Scan for the cell matching the given text and deliver its [X, Y] coordinate at center. 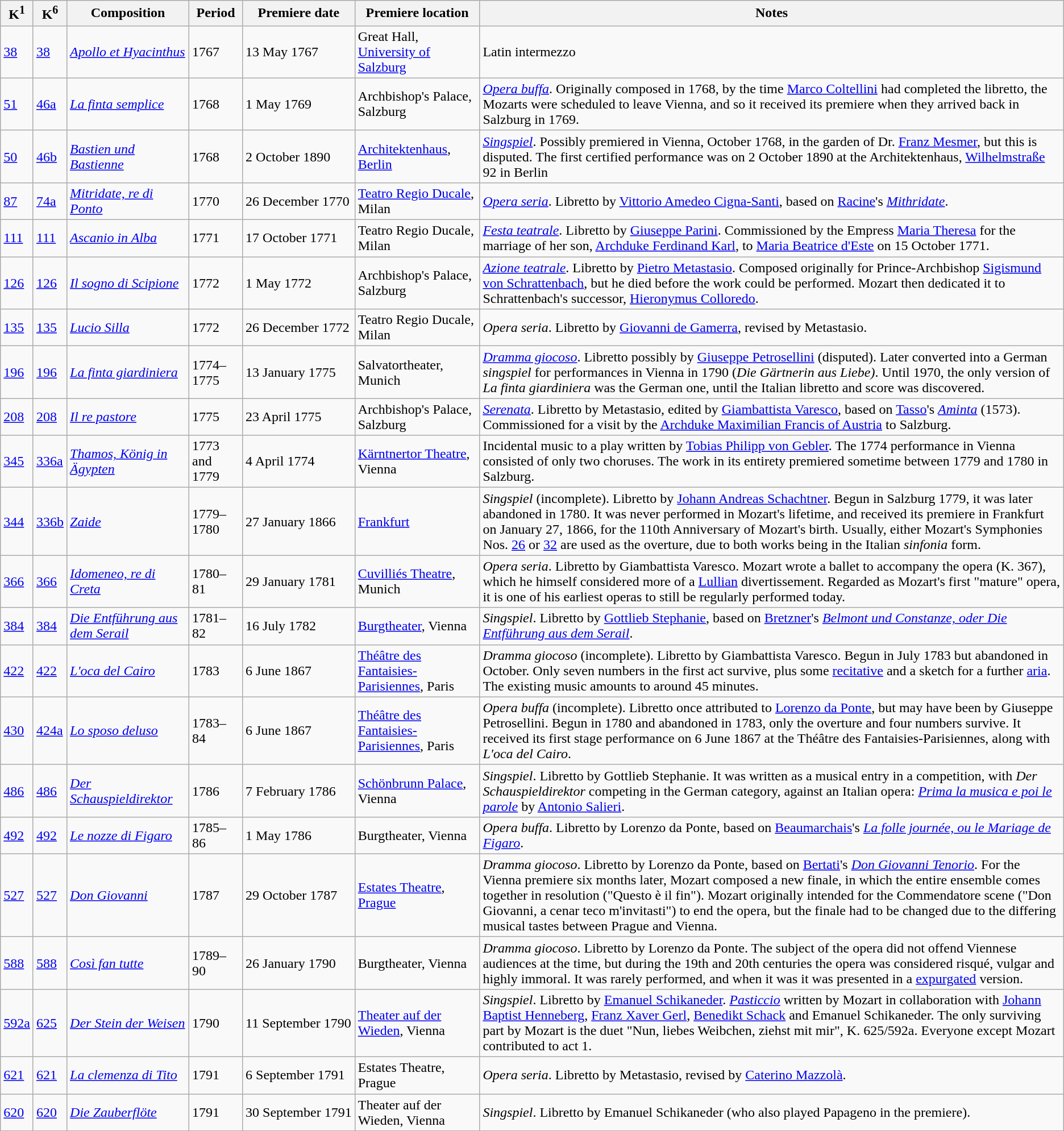
Idomeneo, re di Creta [128, 581]
344 [17, 522]
Mitridate, re di Ponto [128, 201]
1770 [216, 201]
Notes [772, 14]
1785–86 [216, 835]
345 [17, 461]
46b [50, 156]
Le nozze di Figaro [128, 835]
46a [50, 104]
Architektenhaus, Berlin [417, 156]
1790 [216, 1023]
1 May 1772 [299, 283]
K6 [50, 14]
1779–1780 [216, 522]
50 [17, 156]
2 October 1890 [299, 156]
26 December 1772 [299, 327]
4 April 1774 [299, 461]
6 September 1791 [299, 1075]
Lo sposo deluso [128, 731]
Die Zauberflöte [128, 1113]
74a [50, 201]
Salvatortheater, Munich [417, 372]
30 September 1791 [299, 1113]
1775 [216, 417]
13 May 1767 [299, 52]
16 July 1782 [299, 626]
13 January 1775 [299, 372]
592a [17, 1023]
La clemenza di Tito [128, 1075]
Apollo et Hyacinthus [128, 52]
Opera buffa. Libretto by Lorenzo da Ponte, based on Beaumarchais's La folle journée, ou le Mariage de Figaro. [772, 835]
1789–90 [216, 963]
1787 [216, 895]
Der Schauspieldirektor [128, 791]
625 [50, 1023]
1774–1775 [216, 372]
Ascanio in Alba [128, 239]
26 January 1790 [299, 963]
Schönbrunn Palace, Vienna [417, 791]
Composition [128, 14]
Period [216, 14]
Don Giovanni [128, 895]
L'oca del Cairo [128, 671]
La finta giardiniera [128, 372]
Premiere date [299, 14]
Così fan tutte [128, 963]
1771 [216, 239]
1786 [216, 791]
1780–81 [216, 581]
430 [17, 731]
Lucio Silla [128, 327]
Il sogno di Scipione [128, 283]
336b [50, 522]
27 January 1866 [299, 522]
Frankfurt [417, 522]
87 [17, 201]
1773 and 1779 [216, 461]
1 May 1769 [299, 104]
Great Hall, University of Salzburg [417, 52]
Der Stein der Weisen [128, 1023]
29 January 1781 [299, 581]
23 April 1775 [299, 417]
Premiere location [417, 14]
11 September 1790 [299, 1023]
29 October 1787 [299, 895]
Singspiel. Libretto by Emanuel Schikaneder (who also played Papageno in the premiere). [772, 1113]
7 February 1786 [299, 791]
Cuvilliés Theatre, Munich [417, 581]
Latin intermezzo [772, 52]
Singspiel. Libretto by Gottlieb Stephanie, based on Bretzner's Belmont und Constanze, oder Die Entführung aus dem Serail. [772, 626]
Zaide [128, 522]
1767 [216, 52]
Kärntnertor Theatre, Vienna [417, 461]
Die Entführung aus dem Serail [128, 626]
1783–84 [216, 731]
Thamos, König in Ägypten [128, 461]
1781–82 [216, 626]
Opera seria. Libretto by Metastasio, revised by Caterino Mazzolà. [772, 1075]
424a [50, 731]
La finta semplice [128, 104]
336a [50, 461]
Opera seria. Libretto by Giovanni de Gamerra, revised by Metastasio. [772, 327]
1783 [216, 671]
17 October 1771 [299, 239]
Il re pastore [128, 417]
K1 [17, 14]
26 December 1770 [299, 201]
Bastien und Bastienne [128, 156]
1 May 1786 [299, 835]
Opera seria. Libretto by Vittorio Amedeo Cigna-Santi, based on Racine's Mithridate. [772, 201]
51 [17, 104]
